Locate the cell with the specified text and output its (X, Y) center coordinate. 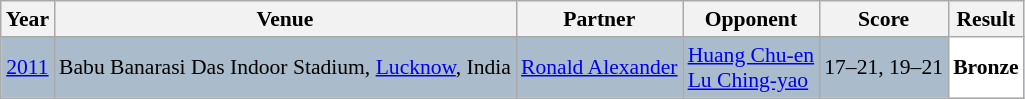
Result (986, 19)
Ronald Alexander (600, 68)
2011 (28, 68)
Opponent (752, 19)
17–21, 19–21 (884, 68)
Babu Banarasi Das Indoor Stadium, Lucknow, India (285, 68)
Bronze (986, 68)
Score (884, 19)
Partner (600, 19)
Huang Chu-en Lu Ching-yao (752, 68)
Venue (285, 19)
Year (28, 19)
